For the text-containing cell, return its midpoint in [X, Y] coordinate format. 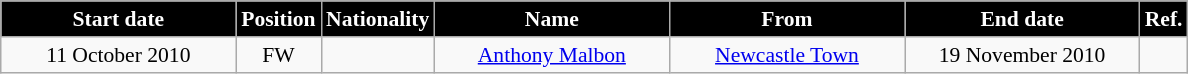
19 November 2010 [1022, 55]
From [786, 19]
Name [552, 19]
Start date [118, 19]
End date [1022, 19]
Newcastle Town [786, 55]
11 October 2010 [118, 55]
FW [278, 55]
Anthony Malbon [552, 55]
Ref. [1164, 19]
Nationality [378, 19]
Position [278, 19]
